Return the (X, Y) coordinate for the center point of the cell that contains the specified text.  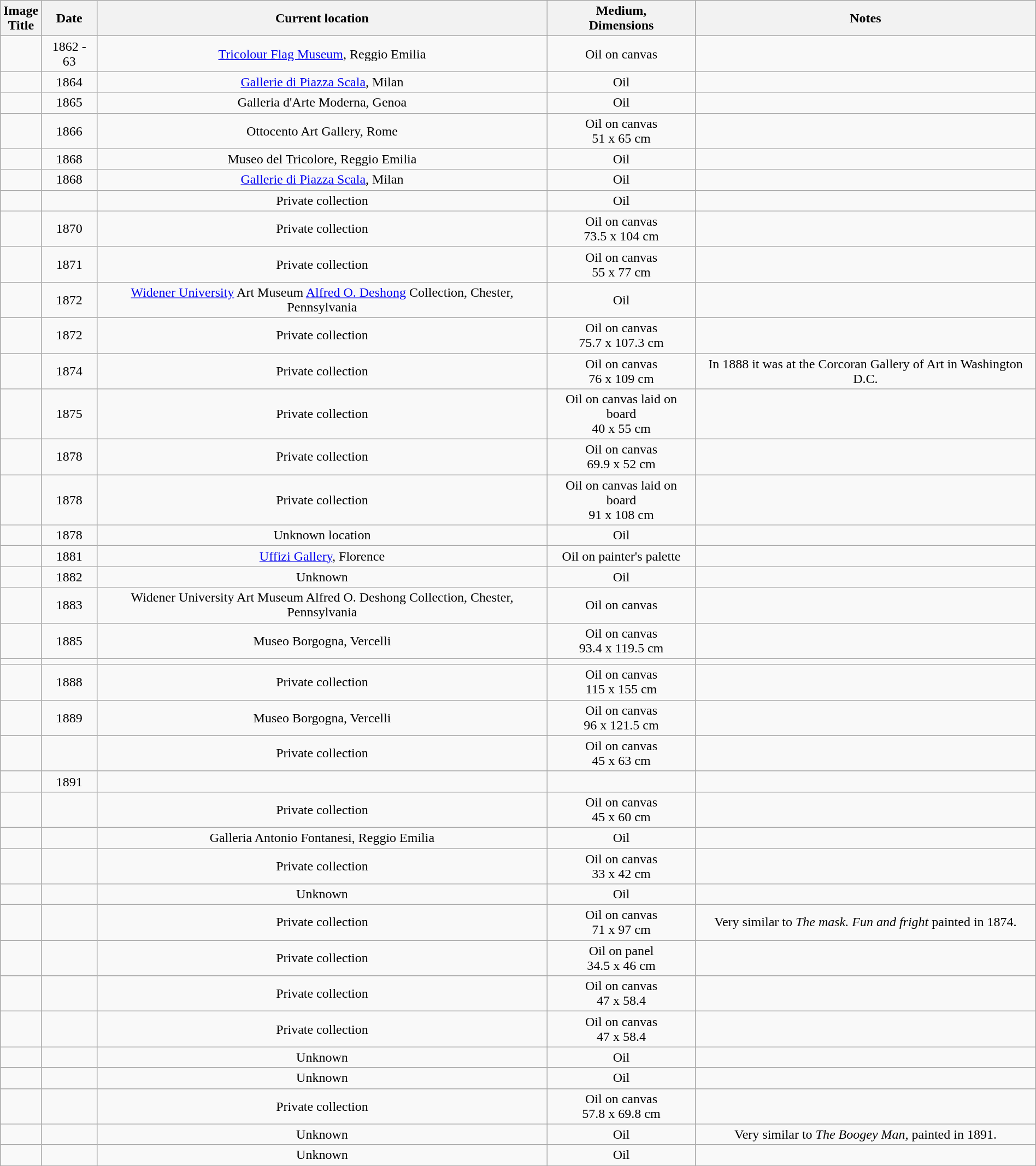
1862 - 63 (69, 54)
1891 (69, 781)
1885 (69, 640)
Oil on canvas71 x 97 cm (621, 922)
1874 (69, 370)
Oil on canvas93.4 x 119.5 cm (621, 640)
Medium,Dimensions (621, 19)
Oil on canvas69.9 x 52 cm (621, 457)
Oil on canvas55 x 77 cm (621, 264)
1871 (69, 264)
Tricolour Flag Museum, Reggio Emilia (322, 54)
1864 (69, 82)
Oil on canvas laid on board91 x 108 cm (621, 500)
1888 (69, 682)
Very similar to The mask. Fun and fright painted in 1874. (866, 922)
ImageTitle (21, 19)
Galleria d'Arte Moderna, Genoa (322, 103)
Ottocento Art Gallery, Rome (322, 131)
Oil on canvas laid on board40 x 55 cm (621, 414)
Oil on canvas51 x 65 cm (621, 131)
1875 (69, 414)
Oil on canvas76 x 109 cm (621, 370)
Oil on canvas33 x 42 cm (621, 865)
Oil on canvas57.8 x 69.8 cm (621, 1106)
1881 (69, 556)
Oil on canvas96 x 121.5 cm (621, 718)
Oil on canvas115 x 155 cm (621, 682)
1866 (69, 131)
Oil on canvas45 x 63 cm (621, 753)
1889 (69, 718)
1870 (69, 228)
Museo del Tricolore, Reggio Emilia (322, 159)
Notes (866, 19)
Current location (322, 19)
1882 (69, 577)
Very similar to The Boogey Man, painted in 1891. (866, 1134)
Oil on canvas73.5 x 104 cm (621, 228)
Oil on painter's palette (621, 556)
1883 (69, 605)
Galleria Antonio Fontanesi, Reggio Emilia (322, 838)
Oil on panel34.5 x 46 cm (621, 958)
Oil on canvas45 x 60 cm (621, 810)
Unknown location (322, 535)
Date (69, 19)
1865 (69, 103)
Uffizi Gallery, Florence (322, 556)
Oil on canvas75.7 x 107.3 cm (621, 335)
In 1888 it was at the Corcoran Gallery of Art in Washington D.C. (866, 370)
